Return [x, y] of the center of cell containing provided text 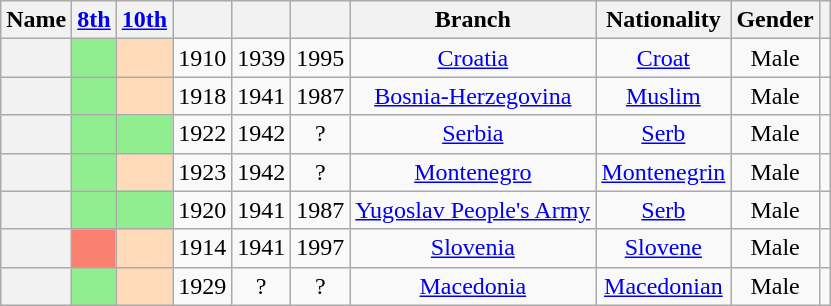
1918 [202, 96]
Montenegrin [664, 172]
Branch [473, 20]
Gender [775, 20]
1923 [202, 172]
8th [94, 20]
1939 [262, 58]
Slovene [664, 248]
Croat [664, 58]
1997 [320, 248]
Macedonia [473, 286]
Slovenia [473, 248]
Macedonian [664, 286]
Muslim [664, 96]
1929 [202, 286]
Montenegro [473, 172]
Nationality [664, 20]
10th [144, 20]
Yugoslav People's Army [473, 210]
Name [36, 20]
1920 [202, 210]
Bosnia-Herzegovina [473, 96]
1995 [320, 58]
Croatia [473, 58]
1910 [202, 58]
Serbia [473, 134]
1922 [202, 134]
1914 [202, 248]
